Identify which cell holds the provided text, then report its [X, Y] central coordinate. 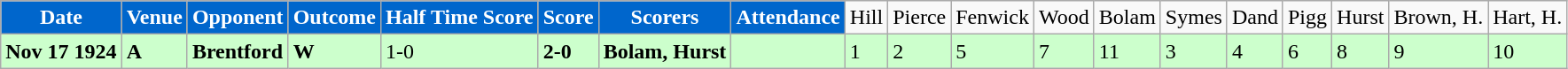
Pierce [920, 18]
6 [1307, 51]
Date [61, 18]
10 [1528, 51]
W [334, 51]
Brentford [238, 51]
Fenwick [993, 18]
Opponent [238, 18]
Hill [866, 18]
Hart, H. [1528, 18]
Dand [1255, 18]
A [154, 51]
Half Time Score [459, 18]
11 [1127, 51]
Nov 17 1924 [61, 51]
Score [568, 18]
5 [993, 51]
Bolam [1127, 18]
8 [1361, 51]
7 [1064, 51]
Pigg [1307, 18]
Symes [1193, 18]
2-0 [568, 51]
Wood [1064, 18]
Hurst [1361, 18]
Brown, H. [1439, 18]
2 [920, 51]
Outcome [334, 18]
Venue [154, 18]
3 [1193, 51]
1-0 [459, 51]
1 [866, 51]
Scorers [665, 18]
4 [1255, 51]
Attendance [788, 18]
Bolam, Hurst [665, 51]
9 [1439, 51]
